From the cell containing the given text, extract its center point as (X, Y) coordinate. 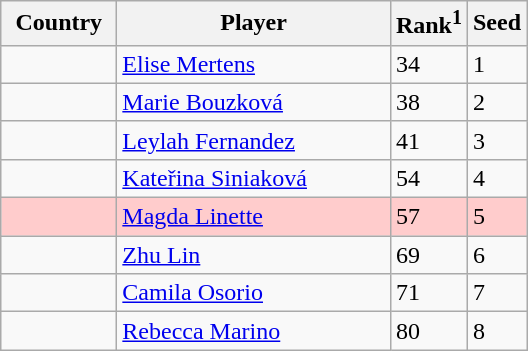
1 (496, 64)
Magda Linette (254, 217)
3 (496, 140)
Camila Osorio (254, 293)
5 (496, 217)
54 (428, 178)
Leylah Fernandez (254, 140)
69 (428, 255)
71 (428, 293)
41 (428, 140)
8 (496, 331)
38 (428, 102)
57 (428, 217)
Zhu Lin (254, 255)
Seed (496, 24)
4 (496, 178)
Rank1 (428, 24)
Elise Mertens (254, 64)
34 (428, 64)
Rebecca Marino (254, 331)
7 (496, 293)
Marie Bouzková (254, 102)
80 (428, 331)
Country (59, 24)
2 (496, 102)
Kateřina Siniaková (254, 178)
Player (254, 24)
6 (496, 255)
